From the cell containing the given text, extract its center point as [x, y] coordinate. 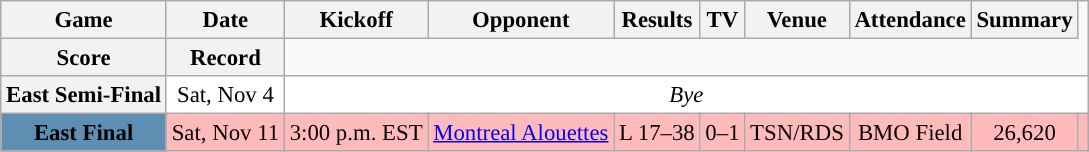
Summary [1024, 20]
East Semi-Final [84, 95]
Kickoff [356, 20]
Opponent [521, 20]
26,620 [1024, 133]
Record [225, 58]
BMO Field [910, 133]
Score [84, 58]
Bye [686, 95]
Date [225, 20]
TV [722, 20]
Sat, Nov 4 [225, 95]
Results [657, 20]
Montreal Alouettes [521, 133]
Attendance [910, 20]
Sat, Nov 11 [225, 133]
TSN/RDS [797, 133]
L 17–38 [657, 133]
Venue [797, 20]
Game [84, 20]
3:00 p.m. EST [356, 133]
East Final [84, 133]
0–1 [722, 133]
